Return [X, Y] of the center of cell containing provided text 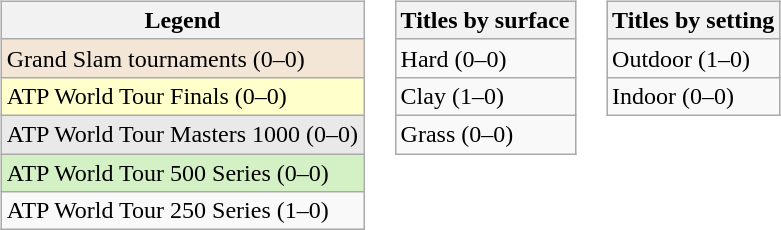
Legend [182, 20]
Grass (0–0) [485, 134]
ATP World Tour 250 Series (1–0) [182, 211]
Outdoor (1–0) [694, 58]
Titles by setting [694, 20]
Grand Slam tournaments (0–0) [182, 58]
Titles by surface [485, 20]
Hard (0–0) [485, 58]
ATP World Tour Masters 1000 (0–0) [182, 134]
Indoor (0–0) [694, 96]
ATP World Tour 500 Series (0–0) [182, 173]
ATP World Tour Finals (0–0) [182, 96]
Clay (1–0) [485, 96]
